Locate the cell with the specified text and output its [x, y] center coordinate. 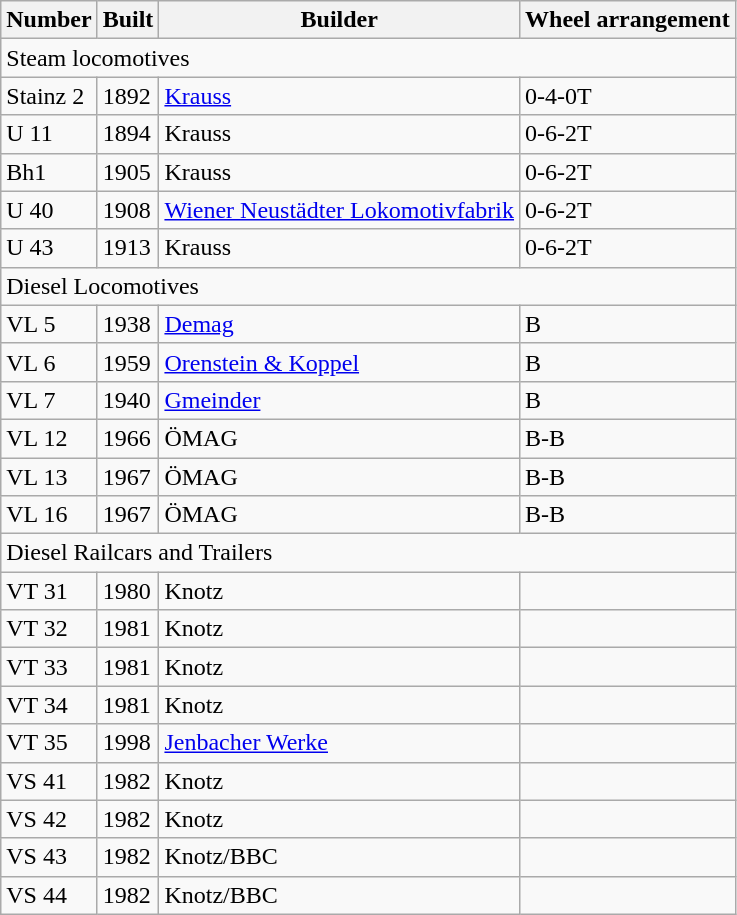
1938 [128, 324]
U 43 [49, 248]
VS 44 [49, 895]
0-4-0T [628, 96]
Bh1 [49, 172]
Wiener Neustädter Lokomotivfabrik [340, 210]
Gmeinder [340, 400]
1966 [128, 438]
U 40 [49, 210]
VT 34 [49, 705]
1959 [128, 362]
VS 42 [49, 819]
1892 [128, 96]
Built [128, 20]
1940 [128, 400]
1905 [128, 172]
Number [49, 20]
Diesel Railcars and Trailers [368, 553]
VT 35 [49, 743]
VT 32 [49, 629]
VS 41 [49, 781]
VL 12 [49, 438]
Stainz 2 [49, 96]
Wheel arrangement [628, 20]
1908 [128, 210]
1980 [128, 591]
Demag [340, 324]
U 11 [49, 134]
Steam locomotives [368, 58]
VT 33 [49, 667]
Diesel Locomotives [368, 286]
1913 [128, 248]
Jenbacher Werke [340, 743]
VL 5 [49, 324]
VL 16 [49, 515]
Orenstein & Koppel [340, 362]
VL 7 [49, 400]
Builder [340, 20]
VL 13 [49, 477]
VT 31 [49, 591]
VL 6 [49, 362]
1998 [128, 743]
VS 43 [49, 857]
1894 [128, 134]
